Return the (x, y) coordinate for the center point of the cell that contains the specified text.  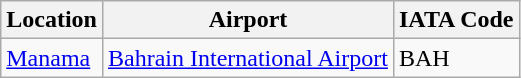
Airport (248, 20)
Bahrain International Airport (248, 58)
Location (52, 20)
IATA Code (456, 20)
Manama (52, 58)
BAH (456, 58)
